Identify which cell holds the provided text, then report its [x, y] central coordinate. 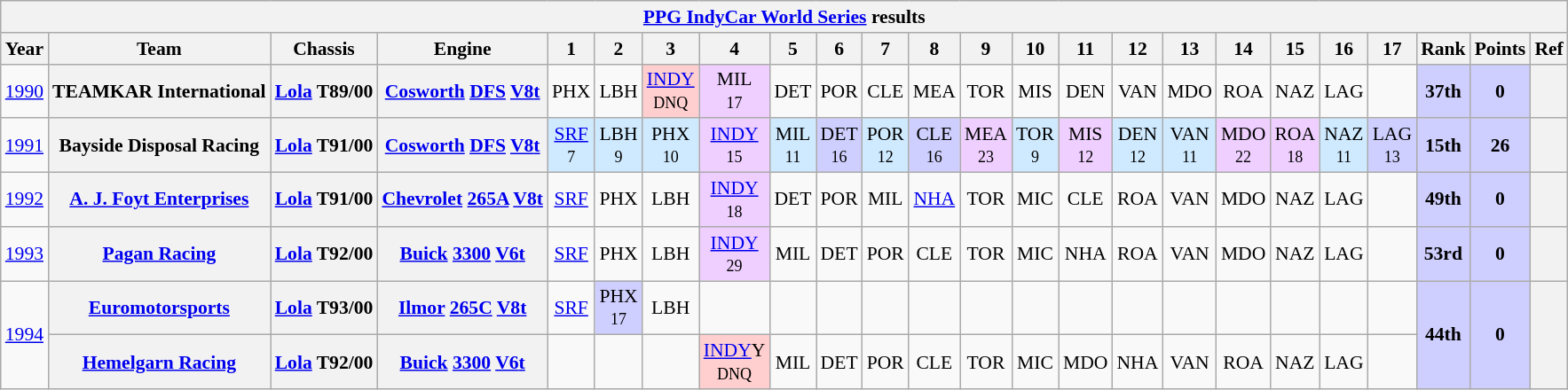
Rank [1443, 49]
TOR9 [1035, 145]
Euromotorsports [160, 308]
1992 [25, 200]
POR12 [886, 145]
15 [1295, 49]
11 [1086, 49]
Ilmor 265C V8t [462, 308]
MIS12 [1086, 145]
LAG13 [1392, 145]
Pagan Racing [160, 253]
MIS [1035, 90]
5 [792, 49]
DEN [1086, 90]
DET16 [839, 145]
MDO22 [1244, 145]
SRF7 [571, 145]
53rd [1443, 253]
CLE16 [934, 145]
7 [886, 49]
ROA18 [1295, 145]
Year [25, 49]
INDYDNQ [671, 90]
26 [1501, 145]
49th [1443, 200]
1994 [25, 335]
Points [1501, 49]
8 [934, 49]
14 [1244, 49]
1991 [25, 145]
15th [1443, 145]
Team [160, 49]
VAN11 [1189, 145]
MIL17 [735, 90]
PPG IndyCar World Series results [784, 17]
DEN12 [1138, 145]
10 [1035, 49]
17 [1392, 49]
INDY15 [735, 145]
Chevrolet 265A V8t [462, 200]
INDYYDNQ [735, 362]
1990 [25, 90]
1993 [25, 253]
PHX10 [671, 145]
6 [839, 49]
Lola T89/00 [325, 90]
Chassis [325, 49]
Engine [462, 49]
LBH9 [618, 145]
MEA [934, 90]
37th [1443, 90]
16 [1343, 49]
NAZ11 [1343, 145]
13 [1189, 49]
INDY29 [735, 253]
PHX17 [618, 308]
TEAMKAR International [160, 90]
Bayside Disposal Racing [160, 145]
INDY18 [735, 200]
Lola T93/00 [325, 308]
Hemelgarn Racing [160, 362]
1 [571, 49]
2 [618, 49]
9 [986, 49]
44th [1443, 335]
12 [1138, 49]
MIL11 [792, 145]
4 [735, 49]
3 [671, 49]
A. J. Foyt Enterprises [160, 200]
MEA23 [986, 145]
Ref [1548, 49]
